Locate the cell with the specified text and output its [x, y] center coordinate. 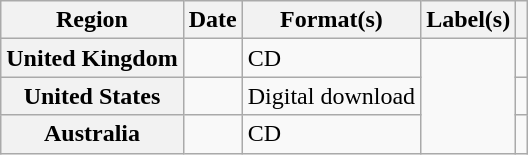
Format(s) [331, 20]
United Kingdom [92, 58]
United States [92, 96]
Date [212, 20]
Region [92, 20]
Digital download [331, 96]
Australia [92, 134]
Label(s) [468, 20]
